Find where the given text appears and provide that cell's center as [X, Y] coordinate. 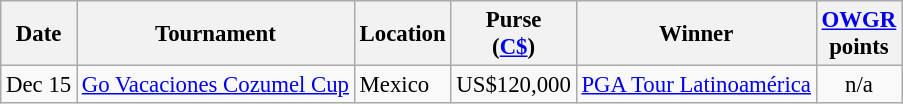
n/a [858, 85]
Winner [696, 34]
Purse(C$) [514, 34]
Tournament [215, 34]
Date [39, 34]
PGA Tour Latinoamérica [696, 85]
Go Vacaciones Cozumel Cup [215, 85]
US$120,000 [514, 85]
OWGRpoints [858, 34]
Dec 15 [39, 85]
Mexico [402, 85]
Location [402, 34]
